Identify which cell holds the provided text, then report its [X, Y] central coordinate. 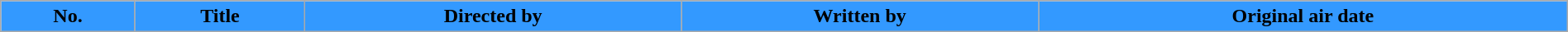
No. [68, 16]
Written by [860, 16]
Original air date [1303, 16]
Title [220, 16]
Directed by [493, 16]
